Output the [X, Y] coordinate of the center of the cell containing the given text.  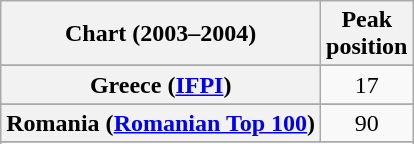
Greece (IFPI) [161, 85]
90 [367, 123]
17 [367, 85]
Romania (Romanian Top 100) [161, 123]
Peakposition [367, 34]
Chart (2003–2004) [161, 34]
